Find where the given text appears and provide that cell's center as (X, Y) coordinate. 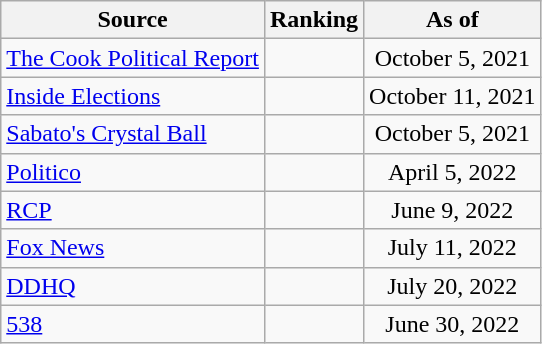
July 20, 2022 (452, 286)
April 5, 2022 (452, 172)
Politico (133, 172)
As of (452, 20)
Sabato's Crystal Ball (133, 134)
Ranking (314, 20)
Inside Elections (133, 96)
RCP (133, 210)
Fox News (133, 248)
June 9, 2022 (452, 210)
538 (133, 324)
July 11, 2022 (452, 248)
The Cook Political Report (133, 58)
DDHQ (133, 286)
June 30, 2022 (452, 324)
Source (133, 20)
October 11, 2021 (452, 96)
